Find where the given text appears and provide that cell's center as (X, Y) coordinate. 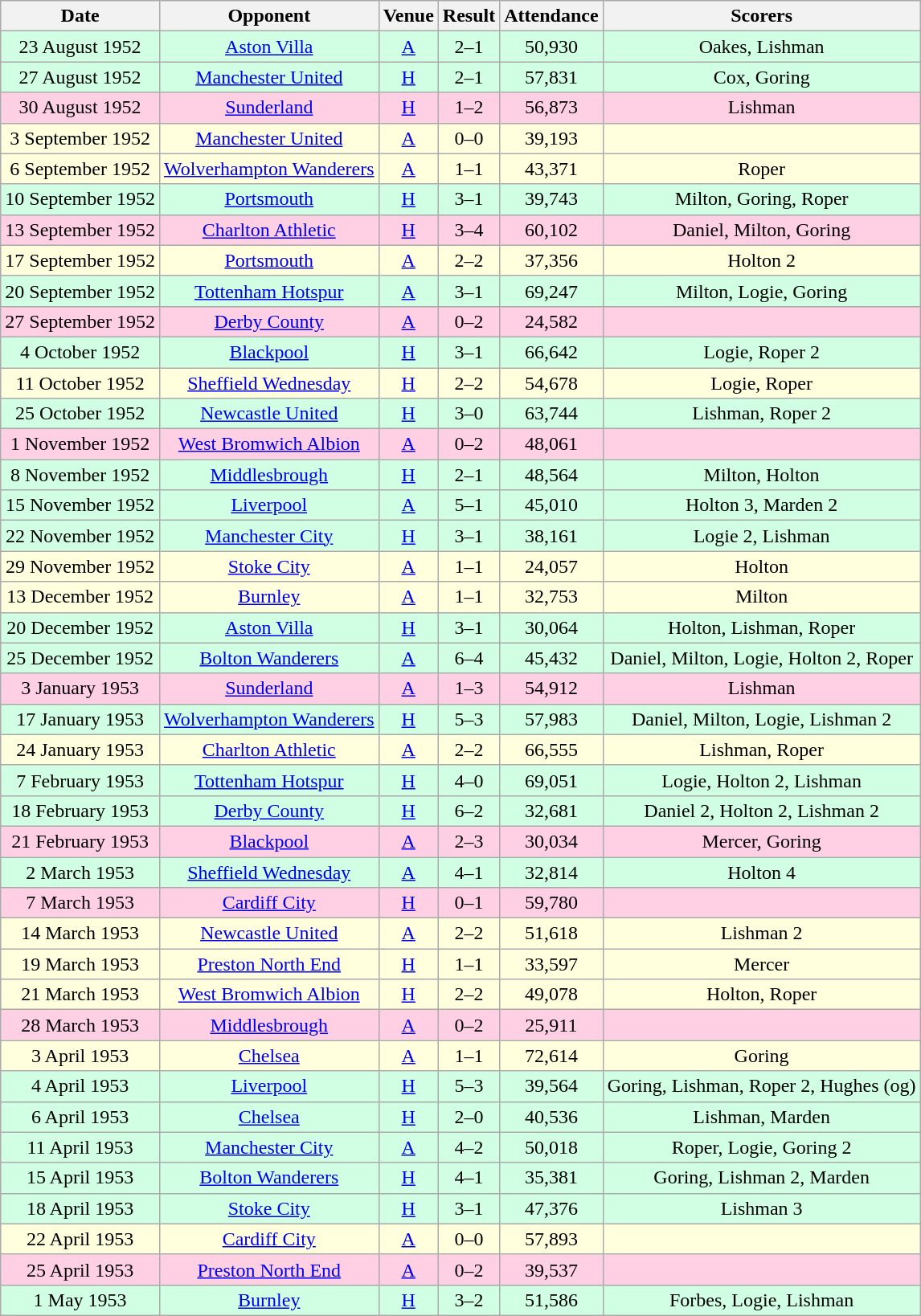
6 September 1952 (80, 169)
Daniel, Milton, Goring (762, 230)
15 November 1952 (80, 505)
7 February 1953 (80, 780)
72,614 (551, 1056)
21 February 1953 (80, 841)
32,753 (551, 597)
30,034 (551, 841)
Lishman, Marden (762, 1117)
Date (80, 16)
Goring, Lishman, Roper 2, Hughes (og) (762, 1086)
3–0 (469, 414)
2 March 1953 (80, 872)
Daniel 2, Holton 2, Lishman 2 (762, 811)
3 January 1953 (80, 689)
Cox, Goring (762, 77)
57,893 (551, 1239)
38,161 (551, 536)
43,371 (551, 169)
1–3 (469, 689)
Scorers (762, 16)
14 March 1953 (80, 934)
Lishman 3 (762, 1208)
24,582 (551, 321)
2–3 (469, 841)
56,873 (551, 108)
22 April 1953 (80, 1239)
18 April 1953 (80, 1208)
Lishman, Roper 2 (762, 414)
Milton, Holton (762, 475)
Logie 2, Lishman (762, 536)
Goring, Lishman 2, Marden (762, 1178)
37,356 (551, 260)
Roper, Logie, Goring 2 (762, 1147)
Holton, Lishman, Roper (762, 627)
Result (469, 16)
39,537 (551, 1269)
Mercer (762, 964)
39,193 (551, 138)
39,564 (551, 1086)
50,018 (551, 1147)
2–0 (469, 1117)
Holton, Roper (762, 995)
Holton 4 (762, 872)
1 May 1953 (80, 1300)
45,432 (551, 658)
27 September 1952 (80, 321)
13 December 1952 (80, 597)
8 November 1952 (80, 475)
25,911 (551, 1025)
Logie, Roper 2 (762, 352)
51,586 (551, 1300)
30,064 (551, 627)
69,247 (551, 291)
49,078 (551, 995)
40,536 (551, 1117)
66,555 (551, 750)
59,780 (551, 903)
Milton, Goring, Roper (762, 199)
35,381 (551, 1178)
24 January 1953 (80, 750)
6–4 (469, 658)
13 September 1952 (80, 230)
21 March 1953 (80, 995)
32,814 (551, 872)
3 September 1952 (80, 138)
51,618 (551, 934)
25 April 1953 (80, 1269)
11 October 1952 (80, 383)
33,597 (551, 964)
28 March 1953 (80, 1025)
66,642 (551, 352)
Holton 2 (762, 260)
1–2 (469, 108)
27 August 1952 (80, 77)
4–2 (469, 1147)
39,743 (551, 199)
5–1 (469, 505)
Mercer, Goring (762, 841)
22 November 1952 (80, 536)
4 April 1953 (80, 1086)
32,681 (551, 811)
4 October 1952 (80, 352)
57,831 (551, 77)
30 August 1952 (80, 108)
Roper (762, 169)
Lishman 2 (762, 934)
47,376 (551, 1208)
29 November 1952 (80, 566)
0–1 (469, 903)
54,912 (551, 689)
15 April 1953 (80, 1178)
20 December 1952 (80, 627)
Holton (762, 566)
18 February 1953 (80, 811)
Logie, Roper (762, 383)
Lishman, Roper (762, 750)
Holton 3, Marden 2 (762, 505)
Attendance (551, 16)
11 April 1953 (80, 1147)
24,057 (551, 566)
48,061 (551, 444)
Milton, Logie, Goring (762, 291)
45,010 (551, 505)
57,983 (551, 719)
Opponent (268, 16)
Daniel, Milton, Logie, Lishman 2 (762, 719)
17 September 1952 (80, 260)
Venue (408, 16)
Daniel, Milton, Logie, Holton 2, Roper (762, 658)
1 November 1952 (80, 444)
20 September 1952 (80, 291)
63,744 (551, 414)
23 August 1952 (80, 47)
Logie, Holton 2, Lishman (762, 780)
3–4 (469, 230)
69,051 (551, 780)
25 October 1952 (80, 414)
Oakes, Lishman (762, 47)
10 September 1952 (80, 199)
3–2 (469, 1300)
6–2 (469, 811)
25 December 1952 (80, 658)
50,930 (551, 47)
19 March 1953 (80, 964)
Milton (762, 597)
7 March 1953 (80, 903)
48,564 (551, 475)
6 April 1953 (80, 1117)
4–0 (469, 780)
Goring (762, 1056)
60,102 (551, 230)
3 April 1953 (80, 1056)
Forbes, Logie, Lishman (762, 1300)
17 January 1953 (80, 719)
54,678 (551, 383)
